From the cell containing the given text, extract its center point as (x, y) coordinate. 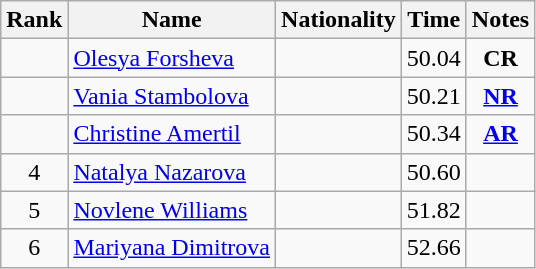
50.60 (434, 172)
NR (500, 96)
Name (172, 20)
Natalya Nazarova (172, 172)
52.66 (434, 248)
Rank (34, 20)
50.21 (434, 96)
Olesya Forsheva (172, 58)
AR (500, 134)
Mariyana Dimitrova (172, 248)
Notes (500, 20)
CR (500, 58)
6 (34, 248)
5 (34, 210)
4 (34, 172)
Nationality (339, 20)
50.34 (434, 134)
Novlene Williams (172, 210)
Vania Stambolova (172, 96)
50.04 (434, 58)
Christine Amertil (172, 134)
51.82 (434, 210)
Time (434, 20)
